Pinpoint the cell where the given text exists, returning its [x, y] midpoint coordinate. 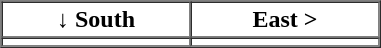
↓ South [96, 20]
East > [284, 20]
